Extract the [X, Y] coordinate from the center of the cell holding the provided text.  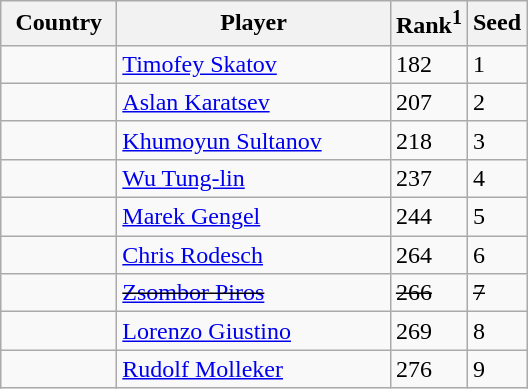
218 [428, 140]
Aslan Karatsev [254, 102]
2 [496, 102]
Country [59, 24]
Rank1 [428, 24]
Rudolf Molleker [254, 369]
207 [428, 102]
237 [428, 178]
3 [496, 140]
182 [428, 64]
4 [496, 178]
Marek Gengel [254, 217]
Player [254, 24]
244 [428, 217]
266 [428, 293]
6 [496, 255]
8 [496, 331]
Khumoyun Sultanov [254, 140]
Chris Rodesch [254, 255]
269 [428, 331]
Timofey Skatov [254, 64]
Seed [496, 24]
264 [428, 255]
Lorenzo Giustino [254, 331]
Zsombor Piros [254, 293]
Wu Tung-lin [254, 178]
5 [496, 217]
7 [496, 293]
276 [428, 369]
1 [496, 64]
9 [496, 369]
